Pinpoint the cell where the given text exists, returning its (x, y) midpoint coordinate. 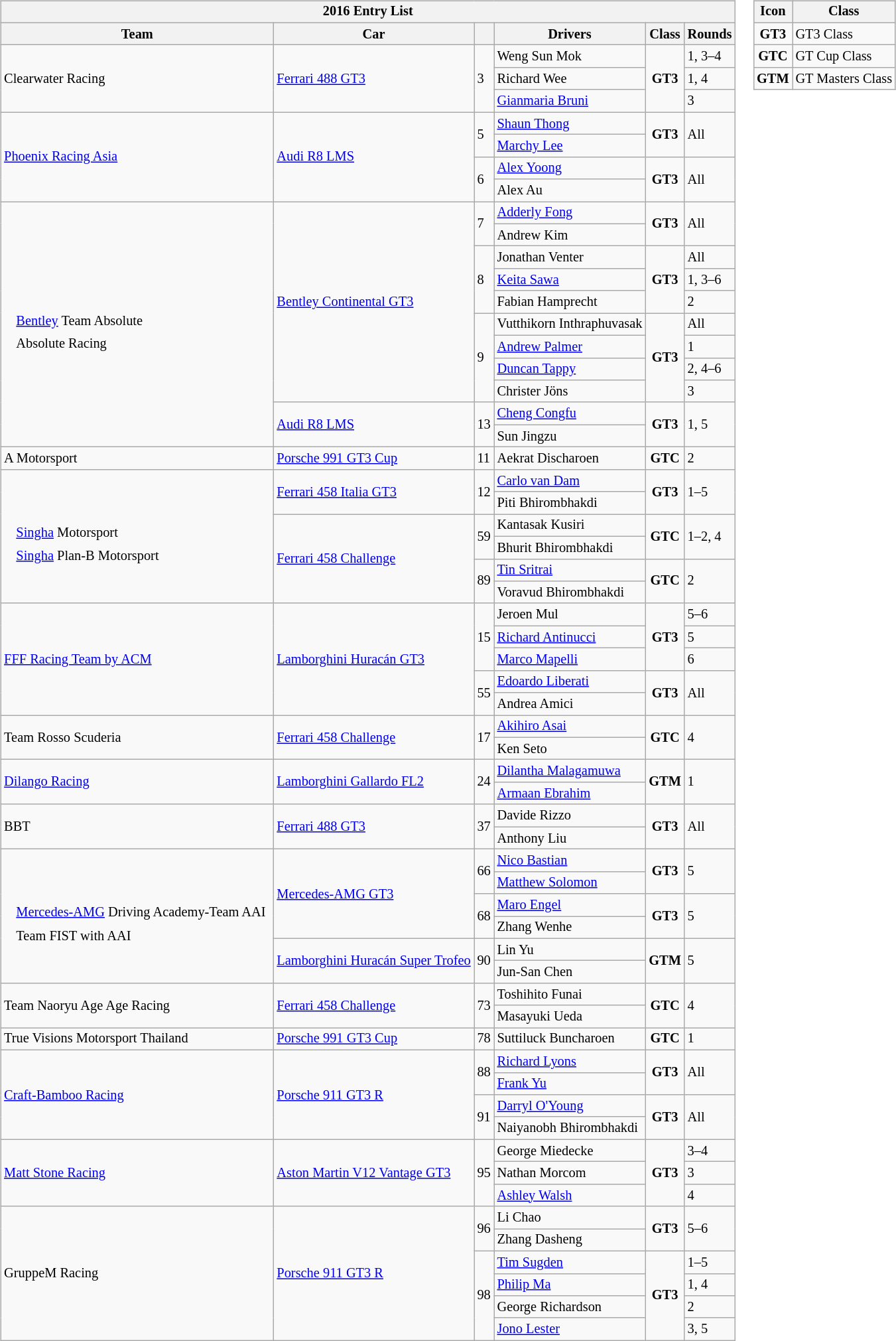
FFF Racing Team by ACM (137, 659)
BBT (137, 827)
Mercedes-AMG Driving Academy-Team AAI Team FIST with AAI (137, 916)
Duncan Tappy (570, 369)
Andrew Palmer (570, 346)
Suttiluck Buncharoen (570, 1039)
2016 Entry List (367, 12)
Kantasak Kusiri (570, 526)
9 (484, 358)
Mercedes-AMG Driving Academy-Team AAI (141, 912)
Nico Bastian (570, 861)
1, 3–4 (710, 56)
Voravud Bhirombhakdi (570, 593)
Ashley Walsh (570, 1195)
Vutthikorn Inthraphuvasak (570, 324)
Matthew Solomon (570, 882)
12 (484, 491)
Clearwater Racing (137, 78)
Ferrari 458 Italia GT3 (373, 491)
Andrea Amici (570, 704)
Team Naoryu Age Age Racing (137, 1006)
Lamborghini Huracán GT3 (373, 659)
Darryl O'Young (570, 1106)
Keita Sawa (570, 280)
Edoardo Liberati (570, 681)
1–2, 4 (710, 536)
2, 4–6 (710, 369)
13 (484, 425)
Akihiro Asai (570, 727)
Ken Seto (570, 748)
24 (484, 782)
7 (484, 224)
Tin Sritrai (570, 570)
Toshihito Funai (570, 995)
Singha Motorsport Singha Plan-B Motorsport (137, 536)
95 (484, 1173)
Bentley Team Absolute Absolute Racing (137, 324)
Absolute Racing (80, 344)
Nathan Morcom (570, 1173)
Weng Sun Mok (570, 56)
Richard Wee (570, 79)
Aston Martin V12 Vantage GT3 (373, 1173)
Frank Yu (570, 1084)
Armaan Ebrahim (570, 794)
Cheng Congfu (570, 413)
Christer Jöns (570, 391)
Icon (773, 12)
Jonathan Venter (570, 257)
8 (484, 280)
Team (137, 34)
Matt Stone Racing (137, 1173)
Richard Antinucci (570, 637)
Singha Plan-B Motorsport (88, 556)
Alex Yoong (570, 168)
1, 5 (710, 425)
Dilango Racing (137, 782)
Rounds (710, 34)
Naiyanobh Bhirombhakdi (570, 1128)
Li Chao (570, 1218)
GT Masters Class (844, 79)
78 (484, 1039)
Craft-Bamboo Racing (137, 1095)
1, 3–6 (710, 280)
Team Rosso Scuderia (137, 738)
88 (484, 1072)
Anthony Liu (570, 838)
73 (484, 1006)
Lamborghini Huracán Super Trofeo (373, 961)
Bentley Team Absolute (80, 320)
Lamborghini Gallardo FL2 (373, 782)
Singha Motorsport (88, 533)
90 (484, 961)
Richard Lyons (570, 1061)
Jeroen Mul (570, 614)
3, 5 (710, 1329)
55 (484, 693)
Marco Mapelli (570, 660)
George Richardson (570, 1307)
Davide Rizzo (570, 815)
Gianmaria Bruni (570, 101)
GruppeM Racing (137, 1273)
37 (484, 827)
3–4 (710, 1151)
Drivers (570, 34)
Team FIST with AAI (141, 936)
59 (484, 536)
15 (484, 637)
True Visions Motorsport Thailand (137, 1039)
68 (484, 916)
Zhang Dasheng (570, 1240)
98 (484, 1295)
89 (484, 581)
Piti Bhirombhakdi (570, 503)
Shaun Thong (570, 123)
Bentley Continental GT3 (373, 303)
Mercedes-AMG GT3 (373, 894)
91 (484, 1117)
11 (484, 459)
GT3 Class (844, 34)
Sun Jingzu (570, 436)
Lin Yu (570, 950)
Zhang Wenhe (570, 928)
Andrew Kim (570, 235)
Bhurit Bhirombhakdi (570, 547)
Philip Ma (570, 1285)
Alex Au (570, 190)
Jun-San Chen (570, 972)
Fabian Hamprecht (570, 302)
GT Cup Class (844, 56)
Tim Sugden (570, 1262)
A Motorsport (137, 459)
Dilantha Malagamuwa (570, 771)
66 (484, 872)
Masayuki Ueda (570, 1017)
Marchy Lee (570, 146)
Car (373, 34)
17 (484, 738)
96 (484, 1229)
Jono Lester (570, 1329)
Maro Engel (570, 905)
George Miedecke (570, 1151)
Aekrat Discharoen (570, 459)
Carlo van Dam (570, 480)
Phoenix Racing Asia (137, 157)
Adderly Fong (570, 213)
